Determine the (x, y) coordinate at the center of the cell enclosing the given text.  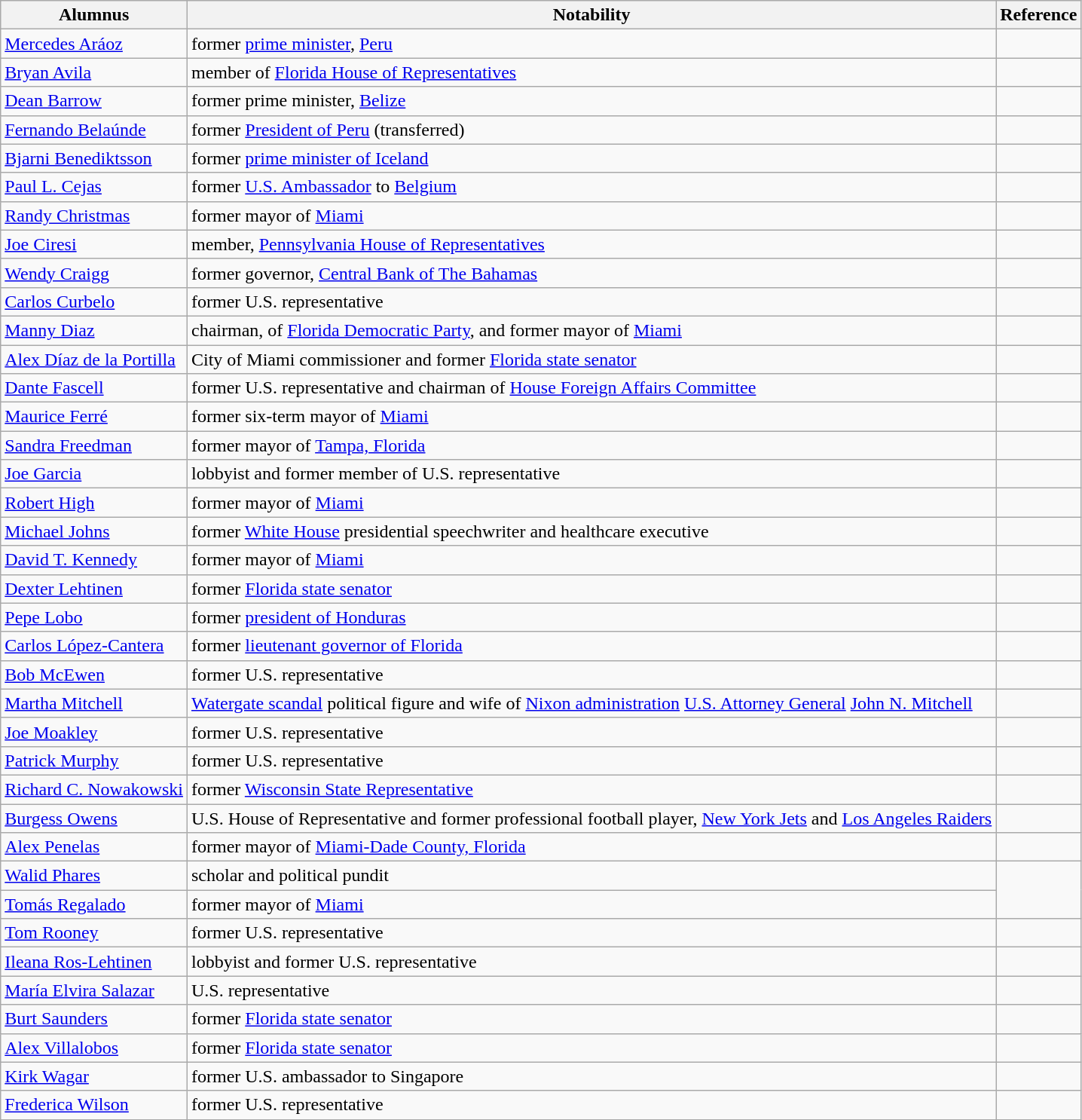
Walid Phares (94, 876)
scholar and political pundit (591, 876)
Bob McEwen (94, 675)
Paul L. Cejas (94, 187)
Richard C. Nowakowski (94, 789)
former prime minister of Iceland (591, 158)
Kirk Wagar (94, 1076)
Carlos López-Cantera (94, 646)
U.S. representative (591, 990)
Manny Diaz (94, 330)
former U.S. Ambassador to Belgium (591, 187)
former U.S. representative and chairman of House Foreign Affairs Committee (591, 388)
Dean Barrow (94, 101)
Burgess Owens (94, 818)
Alex Villalobos (94, 1048)
U.S. House of Representative and former professional football player, New York Jets and Los Angeles Raiders (591, 818)
María Elvira Salazar (94, 990)
Pepe Lobo (94, 617)
Alex Díaz de la Portilla (94, 360)
Joe Ciresi (94, 244)
Notability (591, 15)
Frederica Wilson (94, 1105)
member, Pennsylvania House of Representatives (591, 244)
former White House presidential speechwriter and healthcare executive (591, 531)
former president of Honduras (591, 617)
City of Miami commissioner and former Florida state senator (591, 360)
Maurice Ferré (94, 417)
former Wisconsin State Representative (591, 789)
former U.S. ambassador to Singapore (591, 1076)
former governor, Central Bank of The Bahamas (591, 273)
former six-term mayor of Miami (591, 417)
Dexter Lehtinen (94, 589)
Martha Mitchell (94, 703)
David T. Kennedy (94, 560)
member of Florida House of Representatives (591, 72)
Sandra Freedman (94, 445)
Carlos Curbelo (94, 301)
Fernando Belaúnde (94, 130)
Dante Fascell (94, 388)
former mayor of Miami-Dade County, Florida (591, 847)
Reference (1038, 15)
Watergate scandal political figure and wife of Nixon administration U.S. Attorney General John N. Mitchell (591, 703)
Mercedes Aráoz (94, 44)
Bryan Avila (94, 72)
chairman, of Florida Democratic Party, and former mayor of Miami (591, 330)
Ileana Ros-Lehtinen (94, 962)
lobbyist and former U.S. representative (591, 962)
former lieutenant governor of Florida (591, 646)
Joe Moakley (94, 732)
Joe Garcia (94, 474)
former mayor of Tampa, Florida (591, 445)
former prime minister, Peru (591, 44)
Randy Christmas (94, 216)
former prime minister, Belize (591, 101)
Wendy Craigg (94, 273)
former President of Peru (transferred) (591, 130)
Robert High (94, 503)
lobbyist and former member of U.S. representative (591, 474)
Patrick Murphy (94, 760)
Michael Johns (94, 531)
Tomás Regalado (94, 904)
Alex Penelas (94, 847)
Tom Rooney (94, 933)
Burt Saunders (94, 1019)
Alumnus (94, 15)
Bjarni Benediktsson (94, 158)
